Search for the cell housing the specified text and yield its (X, Y) center coordinate. 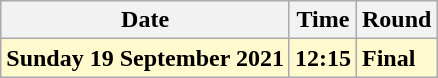
Date (146, 20)
Final (396, 58)
Round (396, 20)
Time (322, 20)
12:15 (322, 58)
Sunday 19 September 2021 (146, 58)
